Capture the cell that displays the provided text and extract its [X, Y] central coordinate. 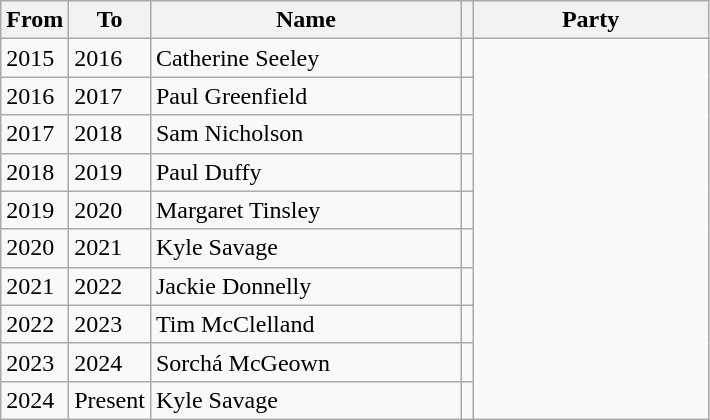
Name [306, 20]
Present [110, 400]
Jackie Donnelly [306, 286]
Tim McClelland [306, 324]
Sam Nicholson [306, 134]
Catherine Seeley [306, 58]
2015 [35, 58]
Paul Greenfield [306, 96]
Margaret Tinsley [306, 210]
Party [591, 20]
To [110, 20]
From [35, 20]
Sorchá McGeown [306, 362]
Paul Duffy [306, 172]
